Return the [x, y] coordinate for the center point of the cell that contains the specified text.  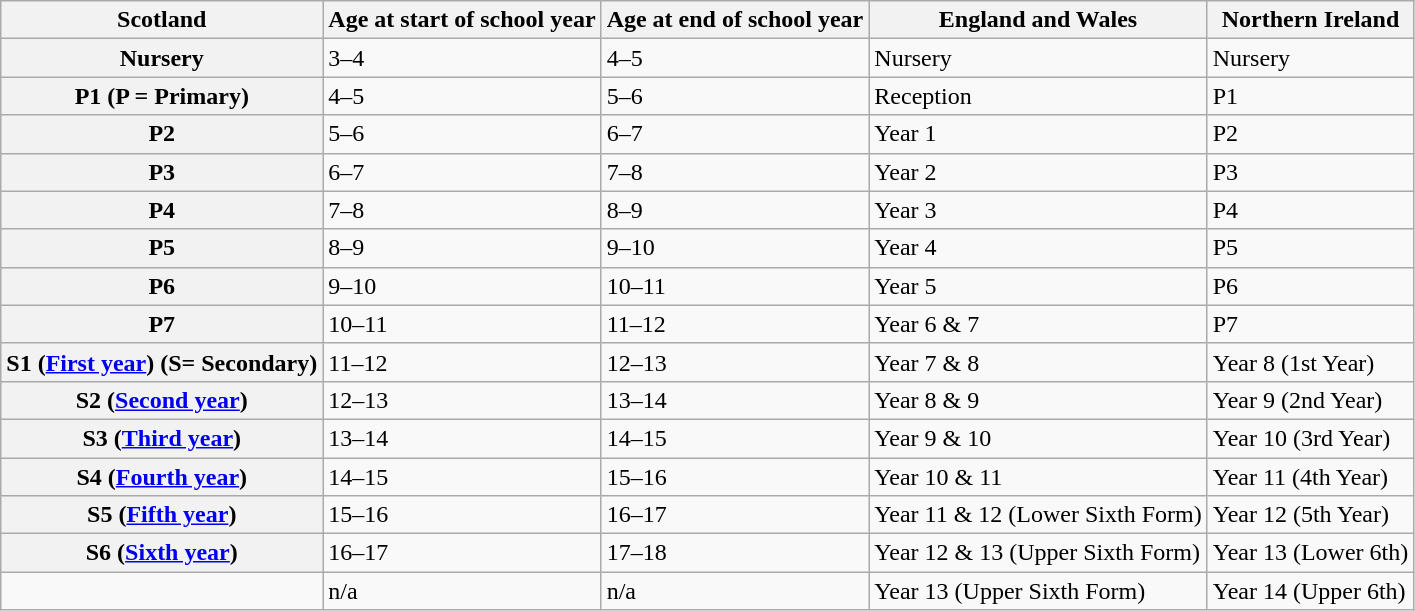
Year 10 & 11 [1038, 477]
England and Wales [1038, 20]
Year 12 (5th Year) [1310, 515]
S6 (Sixth year) [162, 553]
Year 2 [1038, 172]
S5 (Fifth year) [162, 515]
Scotland [162, 20]
3–4 [462, 58]
Year 8 (1st Year) [1310, 362]
Year 8 & 9 [1038, 400]
Year 11 (4th Year) [1310, 477]
Year 13 (Lower 6th) [1310, 553]
S3 (Third year) [162, 438]
Year 10 (3rd Year) [1310, 438]
S2 (Second year) [162, 400]
Age at start of school year [462, 20]
Year 1 [1038, 134]
Year 7 & 8 [1038, 362]
Year 13 (Upper Sixth Form) [1038, 591]
Year 14 (Upper 6th) [1310, 591]
Year 3 [1038, 210]
Reception [1038, 96]
Year 9 (2nd Year) [1310, 400]
Year 4 [1038, 248]
S1 (First year) (S= Secondary) [162, 362]
Year 11 & 12 (Lower Sixth Form) [1038, 515]
P1 [1310, 96]
Year 9 & 10 [1038, 438]
Northern Ireland [1310, 20]
17–18 [735, 553]
S4 (Fourth year) [162, 477]
Year 5 [1038, 286]
Year 6 & 7 [1038, 324]
Age at end of school year [735, 20]
Year 12 & 13 (Upper Sixth Form) [1038, 553]
P1 (P = Primary) [162, 96]
